Find where the given text appears and provide that cell's center as [x, y] coordinate. 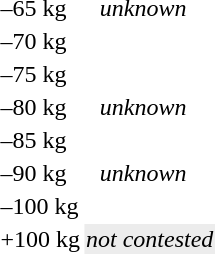
not contested [150, 239]
